Return [x, y] of the center of cell containing provided text 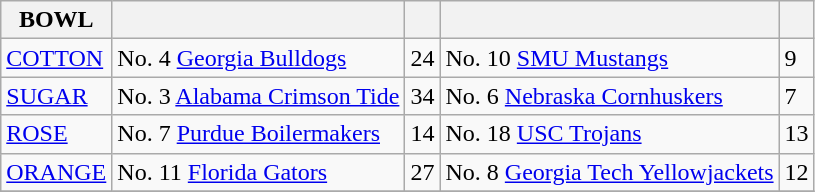
13 [796, 134]
24 [422, 58]
27 [422, 172]
12 [796, 172]
ROSE [56, 134]
No. 18 USC Trojans [610, 134]
No. 4 Georgia Bulldogs [258, 58]
7 [796, 96]
No. 6 Nebraska Cornhuskers [610, 96]
No. 7 Purdue Boilermakers [258, 134]
34 [422, 96]
No. 11 Florida Gators [258, 172]
No. 3 Alabama Crimson Tide [258, 96]
14 [422, 134]
ORANGE [56, 172]
COTTON [56, 58]
No. 8 Georgia Tech Yellowjackets [610, 172]
SUGAR [56, 96]
BOWL [56, 20]
No. 10 SMU Mustangs [610, 58]
9 [796, 58]
